Return [X, Y] of the center of cell containing provided text 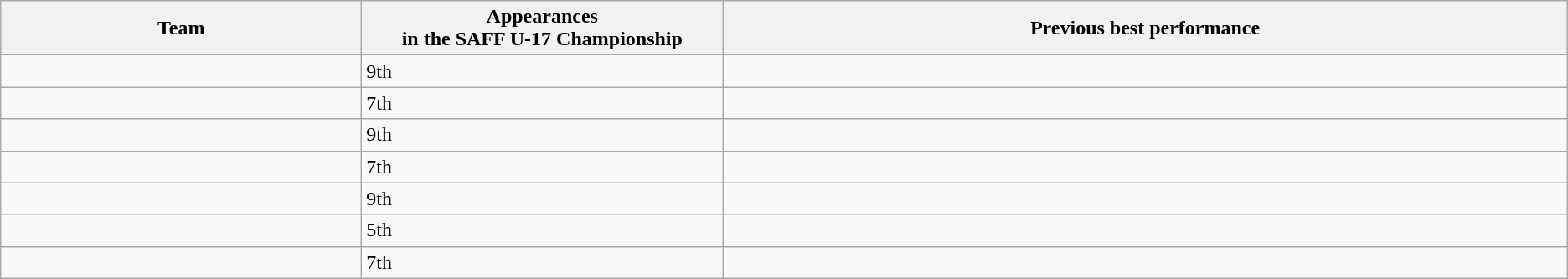
5th [543, 230]
Team [181, 28]
Previous best performance [1145, 28]
Appearances in the SAFF U-17 Championship [543, 28]
